Identify which cell holds the provided text, then report its (X, Y) central coordinate. 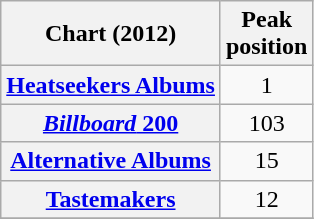
12 (266, 199)
Chart (2012) (111, 34)
15 (266, 161)
Billboard 200 (111, 123)
1 (266, 85)
Tastemakers (111, 199)
Peakposition (266, 34)
Alternative Albums (111, 161)
103 (266, 123)
Heatseekers Albums (111, 85)
